Scan for the cell matching the given text and deliver its (x, y) coordinate at center. 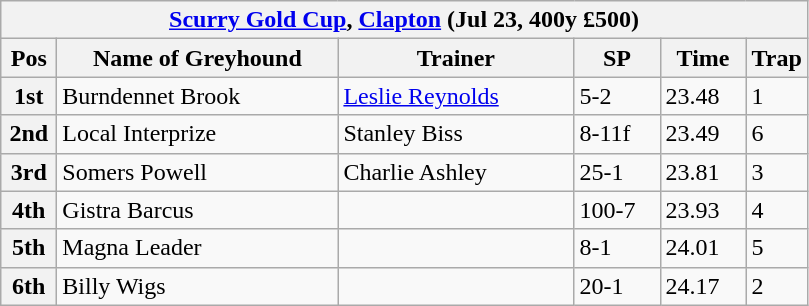
5th (29, 248)
4th (29, 210)
4 (776, 210)
8-1 (617, 248)
24.17 (703, 286)
3rd (29, 172)
1st (29, 96)
3 (776, 172)
SP (617, 58)
6 (776, 134)
Time (703, 58)
2nd (29, 134)
23.81 (703, 172)
Billy Wigs (198, 286)
2 (776, 286)
Trainer (456, 58)
20-1 (617, 286)
5 (776, 248)
23.49 (703, 134)
Name of Greyhound (198, 58)
Trap (776, 58)
Leslie Reynolds (456, 96)
Pos (29, 58)
23.93 (703, 210)
6th (29, 286)
Burndennet Brook (198, 96)
8-11f (617, 134)
24.01 (703, 248)
Magna Leader (198, 248)
100-7 (617, 210)
5-2 (617, 96)
Local Interprize (198, 134)
Somers Powell (198, 172)
Charlie Ashley (456, 172)
Stanley Biss (456, 134)
1 (776, 96)
Scurry Gold Cup, Clapton (Jul 23, 400y £500) (404, 20)
Gistra Barcus (198, 210)
25-1 (617, 172)
23.48 (703, 96)
